Extract the [X, Y] coordinate from the center of the cell holding the provided text.  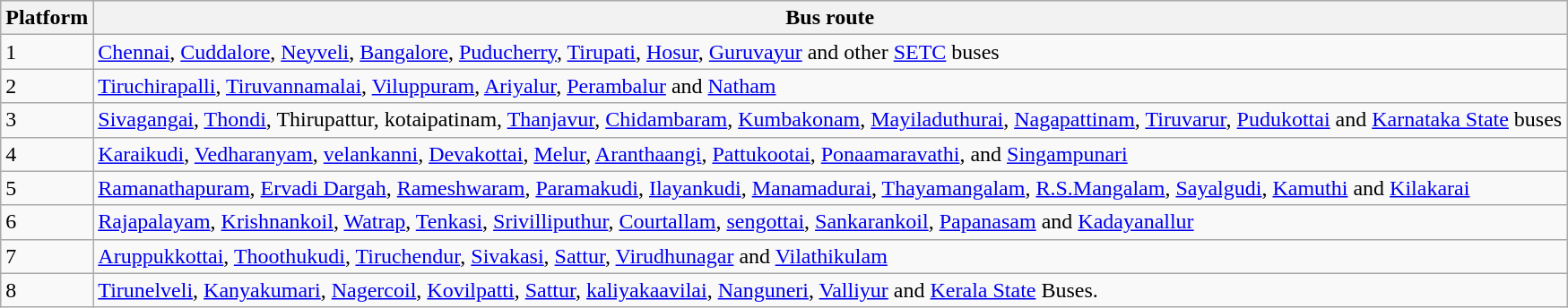
3 [47, 120]
Aruppukkottai, Thoothukudi, Tiruchendur, Sivakasi, Sattur, Virudhunagar and Vilathikulam [830, 256]
Karaikudi, Vedharanyam, velankanni, Devakottai, Melur, Aranthaangi, Pattukootai, Ponaamaravathi, and Singampunari [830, 154]
6 [47, 222]
2 [47, 86]
Tiruchirapalli, Tiruvannamalai, Viluppuram, Ariyalur, Perambalur and Natham [830, 86]
1 [47, 52]
Platform [47, 18]
Rajapalayam, Krishnankoil, Watrap, Tenkasi, Srivilliputhur, Courtallam, sengottai, Sankarankoil, Papanasam and Kadayanallur [830, 222]
4 [47, 154]
Ramanathapuram, Ervadi Dargah, Rameshwaram, Paramakudi, Ilayankudi, Manamadurai, Thayamangalam, R.S.Mangalam, Sayalgudi, Kamuthi and Kilakarai [830, 188]
Bus route [830, 18]
Chennai, Cuddalore, Neyveli, Bangalore, Puducherry, Tirupati, Hosur, Guruvayur and other SETC buses [830, 52]
Tirunelveli, Kanyakumari, Nagercoil, Kovilpatti, Sattur, kaliyakaavilai, Nanguneri, Valliyur and Kerala State Buses. [830, 290]
8 [47, 290]
7 [47, 256]
5 [47, 188]
